From the cell containing the given text, extract its center point as [X, Y] coordinate. 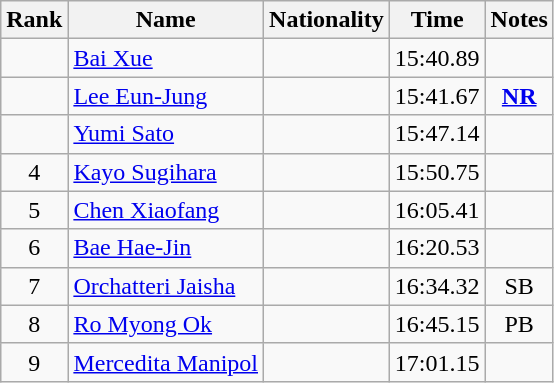
Orchatteri Jaisha [166, 286]
16:45.15 [437, 324]
8 [34, 324]
NR [519, 96]
Notes [519, 20]
16:20.53 [437, 248]
PB [519, 324]
Ro Myong Ok [166, 324]
5 [34, 210]
Name [166, 20]
Kayo Sugihara [166, 172]
16:34.32 [437, 286]
Time [437, 20]
SB [519, 286]
17:01.15 [437, 362]
Mercedita Manipol [166, 362]
15:50.75 [437, 172]
Rank [34, 20]
Yumi Sato [166, 134]
16:05.41 [437, 210]
Bae Hae-Jin [166, 248]
15:47.14 [437, 134]
9 [34, 362]
7 [34, 286]
4 [34, 172]
Lee Eun-Jung [166, 96]
Bai Xue [166, 58]
Nationality [327, 20]
15:40.89 [437, 58]
6 [34, 248]
Chen Xiaofang [166, 210]
15:41.67 [437, 96]
